Return [X, Y] of the center of cell containing provided text 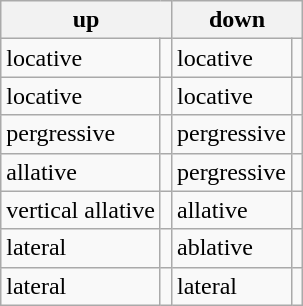
ablative [231, 248]
up [86, 20]
vertical allative [81, 210]
down [236, 20]
